Search for the cell housing the specified text and yield its (X, Y) center coordinate. 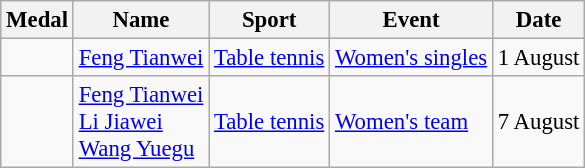
Medal (38, 20)
7 August (538, 122)
Name (140, 20)
Date (538, 20)
Sport (270, 20)
Women's singles (412, 58)
Feng TianweiLi JiaweiWang Yuegu (140, 122)
Women's team (412, 122)
Feng Tianwei (140, 58)
1 August (538, 58)
Event (412, 20)
